Identify which cell holds the provided text, then report its (X, Y) central coordinate. 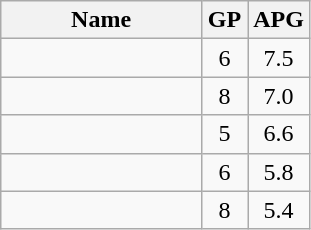
7.5 (279, 58)
5.4 (279, 210)
5.8 (279, 172)
6.6 (279, 134)
GP (224, 20)
APG (279, 20)
Name (102, 20)
5 (224, 134)
7.0 (279, 96)
